Locate the cell with the specified text and output its [x, y] center coordinate. 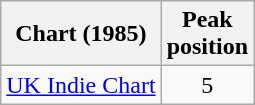
Chart (1985) [81, 34]
UK Indie Chart [81, 85]
5 [207, 85]
Peakposition [207, 34]
